From the cell containing the given text, extract its center point as [X, Y] coordinate. 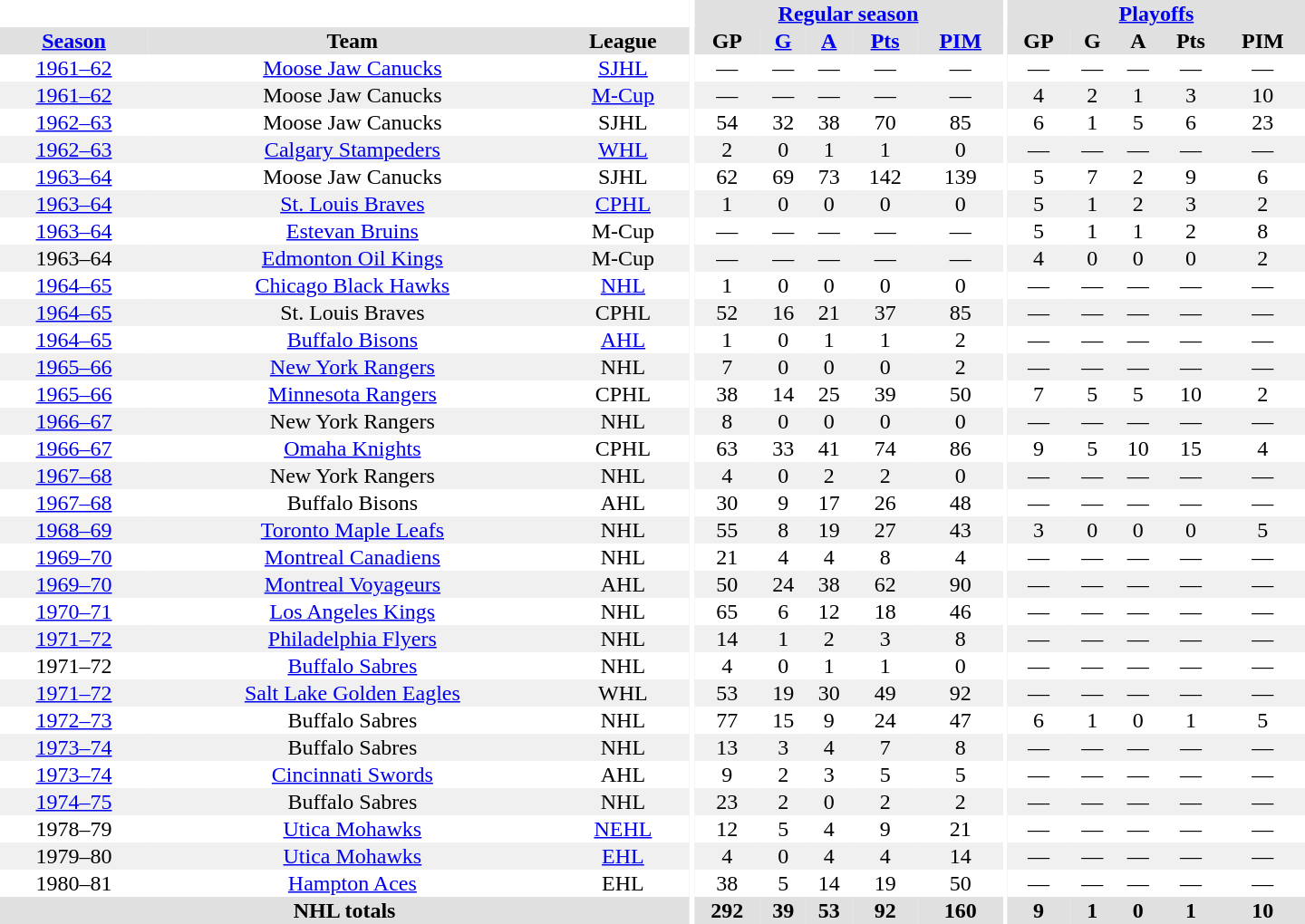
Team [353, 41]
73 [830, 177]
63 [727, 448]
Montreal Voyageurs [353, 584]
65 [727, 611]
1972–73 [74, 720]
54 [727, 122]
55 [727, 530]
Toronto Maple Leafs [353, 530]
86 [961, 448]
26 [884, 503]
160 [961, 910]
48 [961, 503]
16 [783, 313]
33 [783, 448]
Montreal Canadiens [353, 557]
52 [727, 313]
Edmonton Oil Kings [353, 258]
Playoffs [1156, 14]
18 [884, 611]
292 [727, 910]
142 [884, 177]
1979–80 [74, 856]
17 [830, 503]
League [623, 41]
1974–75 [74, 802]
49 [884, 693]
37 [884, 313]
Omaha Knights [353, 448]
1980–81 [74, 883]
47 [961, 720]
Chicago Black Hawks [353, 285]
1978–79 [74, 829]
13 [727, 747]
Estevan Bruins [353, 231]
Philadelphia Flyers [353, 639]
Hampton Aces [353, 883]
27 [884, 530]
Cincinnati Swords [353, 775]
41 [830, 448]
139 [961, 177]
NHL totals [344, 910]
Salt Lake Golden Eagles [353, 693]
Calgary Stampeders [353, 149]
1968–69 [74, 530]
74 [884, 448]
NEHL [623, 829]
70 [884, 122]
1970–71 [74, 611]
90 [961, 584]
Season [74, 41]
69 [783, 177]
Regular season [848, 14]
Los Angeles Kings [353, 611]
46 [961, 611]
25 [830, 394]
32 [783, 122]
43 [961, 530]
Minnesota Rangers [353, 394]
77 [727, 720]
